From the cell containing the given text, extract its center point as (x, y) coordinate. 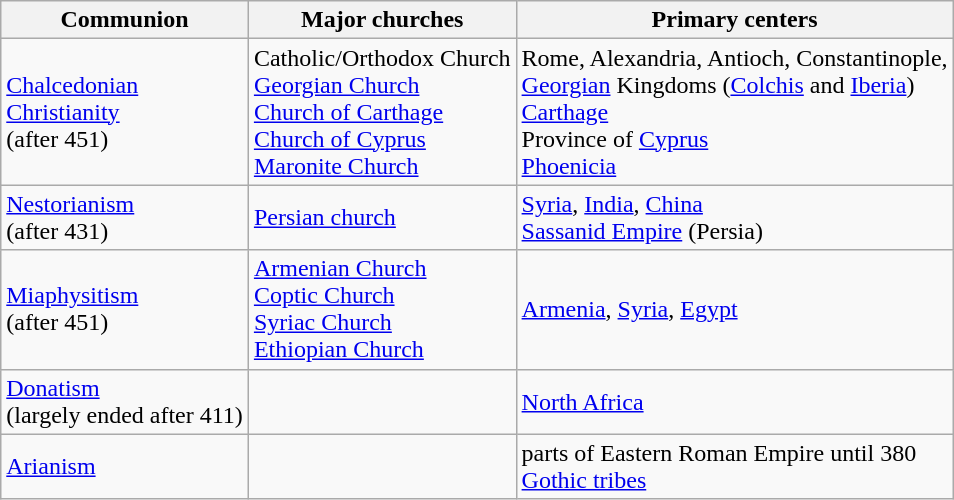
North Africa (734, 402)
Armenian ChurchCoptic ChurchSyriac ChurchEthiopian Church (382, 310)
Primary centers (734, 20)
Rome, Alexandria, Antioch, Constantinople, Georgian Kingdoms (Colchis and Iberia)CarthageProvince of CyprusPhoenicia (734, 112)
Communion (125, 20)
Miaphysitism(after 451) (125, 310)
Arianism (125, 466)
Syria, India, ChinaSassanid Empire (Persia) (734, 218)
Persian church (382, 218)
ChalcedonianChristianity(after 451) (125, 112)
Armenia, Syria, Egypt (734, 310)
Major churches (382, 20)
Catholic/Orthodox ChurchGeorgian ChurchChurch of CarthageChurch of CyprusMaronite Church (382, 112)
Nestorianism(after 431) (125, 218)
parts of Eastern Roman Empire until 380Gothic tribes (734, 466)
Donatism(largely ended after 411) (125, 402)
